Extract the (X, Y) coordinate from the center of the cell holding the provided text.  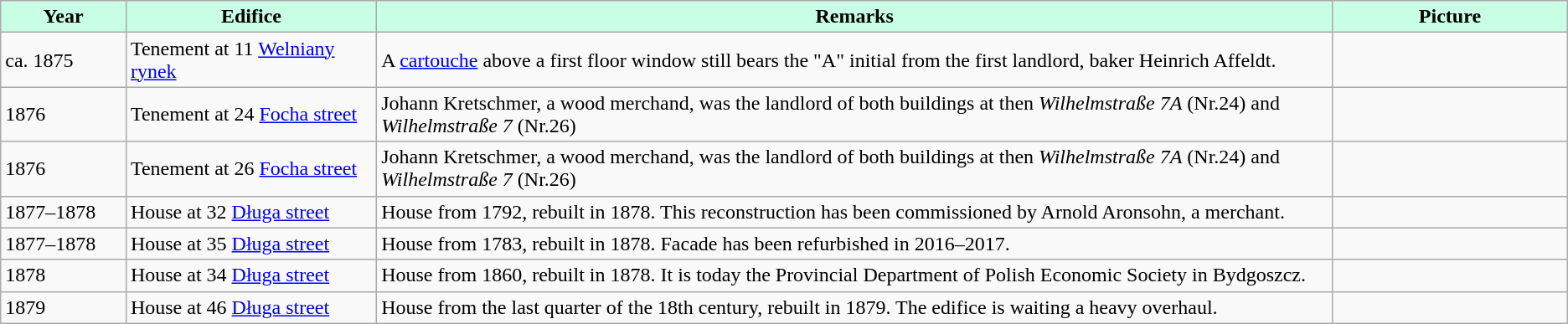
ca. 1875 (64, 60)
House from the last quarter of the 18th century, rebuilt in 1879. The edifice is waiting a heavy overhaul. (854, 307)
Picture (1451, 17)
A cartouche above a first floor window still bears the "A" initial from the first landlord, baker Heinrich Affeldt. (854, 60)
House from 1792, rebuilt in 1878. This reconstruction has been commissioned by Arnold Aronsohn, a merchant. (854, 212)
1878 (64, 275)
House from 1860, rebuilt in 1878. It is today the Provincial Department of Polish Economic Society in Bydgoszcz. (854, 275)
1879 (64, 307)
Edifice (251, 17)
House at 35 Długa street (251, 244)
Remarks (854, 17)
Year (64, 17)
House at 34 Długa street (251, 275)
Tenement at 26 Focha street (251, 169)
Tenement at 11 Welniany rynek (251, 60)
Tenement at 24 Focha street (251, 114)
House at 32 Długa street (251, 212)
House at 46 Długa street (251, 307)
House from 1783, rebuilt in 1878. Facade has been refurbished in 2016–2017. (854, 244)
